Return (x, y) of the center of cell containing provided text 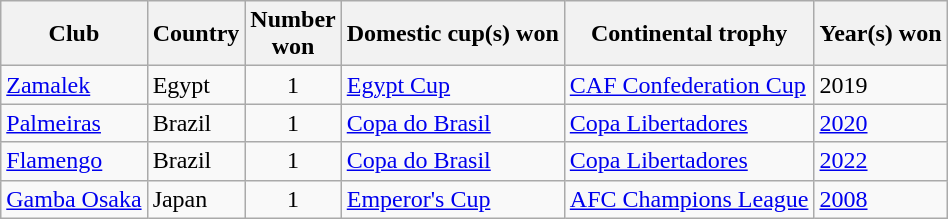
2022 (880, 161)
Continental trophy (689, 34)
Gamba Osaka (74, 199)
Palmeiras (74, 123)
Emperor's Cup (452, 199)
Egypt (196, 85)
Domestic cup(s) won (452, 34)
AFC Champions League (689, 199)
Club (74, 34)
Japan (196, 199)
CAF Confederation Cup (689, 85)
Flamengo (74, 161)
Year(s) won (880, 34)
2008 (880, 199)
2020 (880, 123)
Egypt Cup (452, 85)
2019 (880, 85)
Numberwon (293, 34)
Country (196, 34)
Zamalek (74, 85)
